Identify which cell holds the provided text, then report its (x, y) central coordinate. 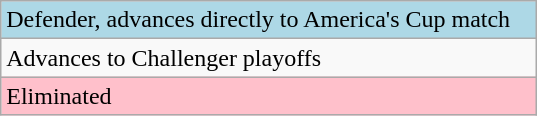
Defender, advances directly to America's Cup match (269, 20)
Advances to Challenger playoffs (269, 58)
Eliminated (269, 96)
